Output the [X, Y] coordinate of the center of the cell containing the given text.  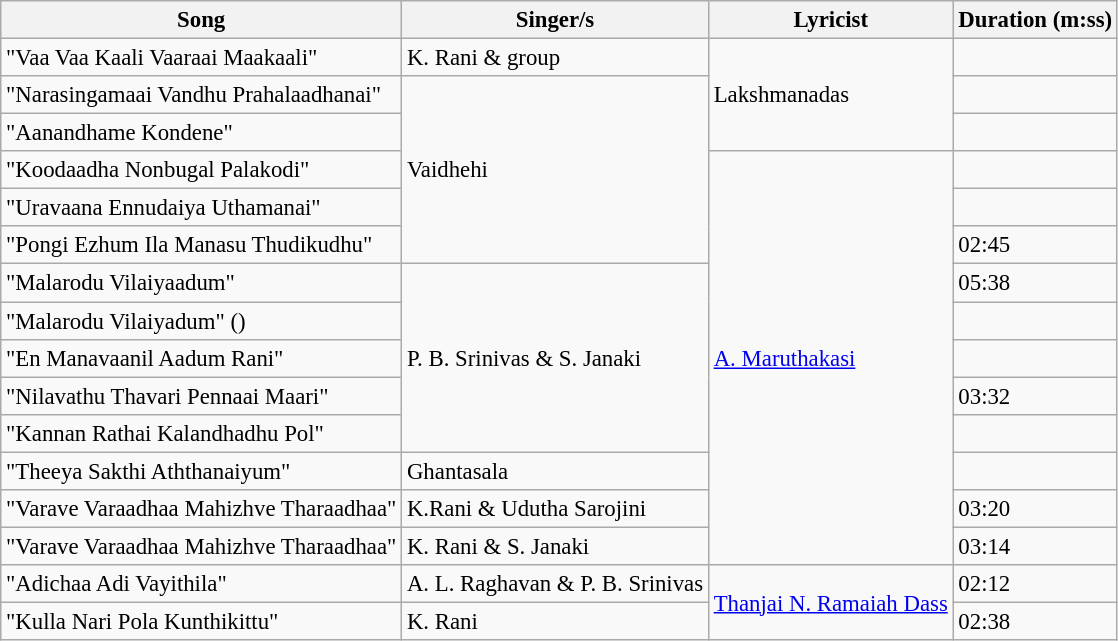
"Nilavathu Thavari Pennaai Maari" [202, 396]
02:12 [1035, 584]
"Aanandhame Kondene" [202, 133]
02:45 [1035, 245]
02:38 [1035, 621]
K. Rani & S. Janaki [556, 546]
"Malarodu Vilaiyadum" () [202, 321]
A. L. Raghavan & P. B. Srinivas [556, 584]
"Pongi Ezhum Ila Manasu Thudikudhu" [202, 245]
Ghantasala [556, 471]
"Narasingamaai Vandhu Prahalaadhanai" [202, 95]
Lakshmanadas [830, 96]
"Malarodu Vilaiyaadum" [202, 283]
"Uravaana Ennudaiya Uthamanai" [202, 208]
03:14 [1035, 546]
"Koodaadha Nonbugal Palakodi" [202, 170]
Thanjai N. Ramaiah Dass [830, 602]
03:20 [1035, 509]
K.Rani & Udutha Sarojini [556, 509]
"En Manavaanil Aadum Rani" [202, 358]
Song [202, 20]
"Kannan Rathai Kalandhadhu Pol" [202, 433]
A. Maruthakasi [830, 358]
Lyricist [830, 20]
K. Rani [556, 621]
"Theeya Sakthi Aththanaiyum" [202, 471]
Duration (m:ss) [1035, 20]
"Adichaa Adi Vayithila" [202, 584]
Singer/s [556, 20]
K. Rani & group [556, 58]
"Vaa Vaa Kaali Vaaraai Maakaali" [202, 58]
Vaidhehi [556, 170]
"Kulla Nari Pola Kunthikittu" [202, 621]
P. B. Srinivas & S. Janaki [556, 358]
03:32 [1035, 396]
05:38 [1035, 283]
